Pinpoint the cell where the given text exists, returning its (x, y) midpoint coordinate. 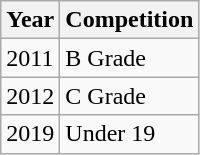
2019 (30, 134)
Under 19 (130, 134)
2012 (30, 96)
C Grade (130, 96)
B Grade (130, 58)
Competition (130, 20)
2011 (30, 58)
Year (30, 20)
